Extract the (X, Y) coordinate from the center of the cell holding the provided text.  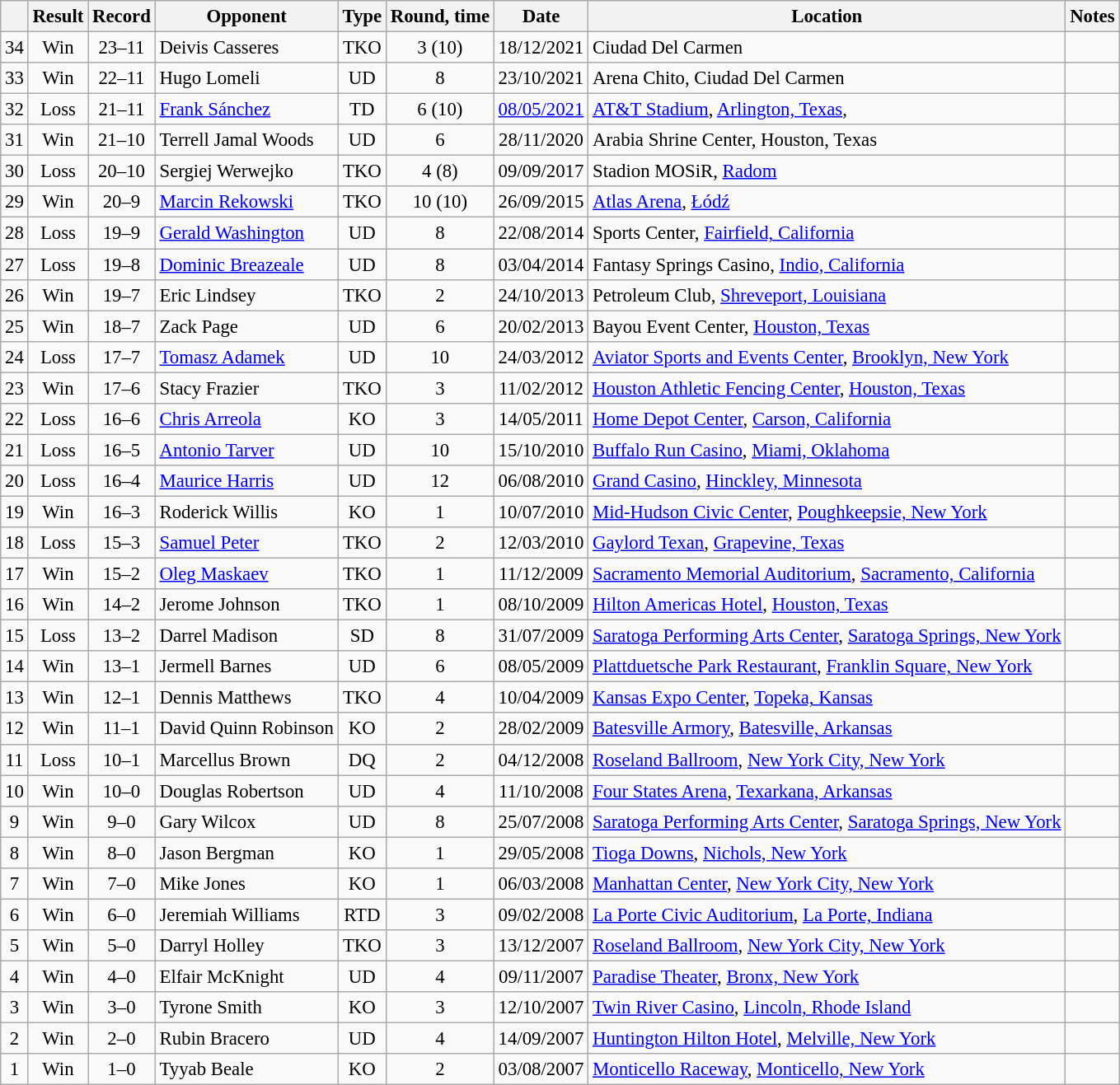
31 (15, 140)
6–0 (122, 914)
06/03/2008 (541, 884)
Rubin Bracero (246, 1039)
Stadion MOSiR, Radom (827, 171)
23 (15, 388)
16–4 (122, 481)
28/02/2009 (541, 729)
Hugo Lomeli (246, 78)
19–7 (122, 295)
Gerald Washington (246, 233)
26/09/2015 (541, 202)
17 (15, 574)
31/07/2009 (541, 636)
24 (15, 357)
Jermell Barnes (246, 666)
30 (15, 171)
21–11 (122, 110)
Record (122, 16)
Buffalo Run Casino, Miami, Oklahoma (827, 450)
Batesville Armory, Batesville, Arkansas (827, 729)
Chris Arreola (246, 419)
5–0 (122, 946)
16–3 (122, 512)
11/10/2008 (541, 791)
Arena Chito, Ciudad Del Carmen (827, 78)
25 (15, 326)
Tioga Downs, Nichols, New York (827, 853)
Stacy Frazier (246, 388)
3 (10) (440, 48)
08/10/2009 (541, 605)
Jeremiah Williams (246, 914)
Houston Athletic Fencing Center, Houston, Texas (827, 388)
Ciudad Del Carmen (827, 48)
16–5 (122, 450)
Date (541, 16)
29/05/2008 (541, 853)
Marcellus Brown (246, 760)
17–7 (122, 357)
18 (15, 543)
03/08/2007 (541, 1069)
12–1 (122, 698)
13/12/2007 (541, 946)
26 (15, 295)
19–9 (122, 233)
8–0 (122, 853)
19–8 (122, 264)
19 (15, 512)
4 (8) (440, 171)
David Quinn Robinson (246, 729)
Deivis Casseres (246, 48)
Mid-Hudson Civic Center, Poughkeepsie, New York (827, 512)
Douglas Robertson (246, 791)
Elfair McKnight (246, 976)
AT&T Stadium, Arlington, Texas, (827, 110)
Tyyab Beale (246, 1069)
11–1 (122, 729)
14/05/2011 (541, 419)
Result (58, 16)
16–6 (122, 419)
09/09/2017 (541, 171)
17–6 (122, 388)
Notes (1093, 16)
33 (15, 78)
21–10 (122, 140)
27 (15, 264)
22/08/2014 (541, 233)
23/10/2021 (541, 78)
Antonio Tarver (246, 450)
14 (15, 666)
20–9 (122, 202)
7 (15, 884)
5 (15, 946)
20–10 (122, 171)
Opponent (246, 16)
13–2 (122, 636)
Twin River Casino, Lincoln, Rhode Island (827, 1008)
Dominic Breazeale (246, 264)
Aviator Sports and Events Center, Brooklyn, New York (827, 357)
Jason Bergman (246, 853)
12/03/2010 (541, 543)
25/07/2008 (541, 821)
10–1 (122, 760)
15 (15, 636)
06/08/2010 (541, 481)
20 (15, 481)
03/04/2014 (541, 264)
Samuel Peter (246, 543)
21 (15, 450)
10–0 (122, 791)
08/05/2021 (541, 110)
Arabia Shrine Center, Houston, Texas (827, 140)
Petroleum Club, Shreveport, Louisiana (827, 295)
13 (15, 698)
Bayou Event Center, Houston, Texas (827, 326)
Darrel Madison (246, 636)
24/10/2013 (541, 295)
10/07/2010 (541, 512)
12/10/2007 (541, 1008)
04/12/2008 (541, 760)
15–3 (122, 543)
22 (15, 419)
14–2 (122, 605)
4–0 (122, 976)
Fantasy Springs Casino, Indio, California (827, 264)
Paradise Theater, Bronx, New York (827, 976)
TD (362, 110)
Oleg Maskaev (246, 574)
Sergiej Werwejko (246, 171)
La Porte Civic Auditorium, La Porte, Indiana (827, 914)
24/03/2012 (541, 357)
Darryl Holley (246, 946)
Kansas Expo Center, Topeka, Kansas (827, 698)
28 (15, 233)
Tomasz Adamek (246, 357)
7–0 (122, 884)
6 (10) (440, 110)
3–0 (122, 1008)
10 (10) (440, 202)
Eric Lindsey (246, 295)
Marcin Rekowski (246, 202)
Gary Wilcox (246, 821)
28/11/2020 (541, 140)
Grand Casino, Hinckley, Minnesota (827, 481)
15/10/2010 (541, 450)
Jerome Johnson (246, 605)
Sacramento Memorial Auditorium, Sacramento, California (827, 574)
SD (362, 636)
20/02/2013 (541, 326)
11 (15, 760)
22–11 (122, 78)
09/02/2008 (541, 914)
34 (15, 48)
15–2 (122, 574)
Huntington Hilton Hotel, Melville, New York (827, 1039)
2–0 (122, 1039)
Dennis Matthews (246, 698)
Zack Page (246, 326)
10/04/2009 (541, 698)
08/05/2009 (541, 666)
Atlas Arena, Łódź (827, 202)
Mike Jones (246, 884)
Frank Sánchez (246, 110)
RTD (362, 914)
Location (827, 16)
9–0 (122, 821)
Plattduetsche Park Restaurant, Franklin Square, New York (827, 666)
Sports Center, Fairfield, California (827, 233)
1–0 (122, 1069)
Manhattan Center, New York City, New York (827, 884)
Terrell Jamal Woods (246, 140)
14/09/2007 (541, 1039)
11/02/2012 (541, 388)
11/12/2009 (541, 574)
Maurice Harris (246, 481)
16 (15, 605)
09/11/2007 (541, 976)
9 (15, 821)
Tyrone Smith (246, 1008)
Hilton Americas Hotel, Houston, Texas (827, 605)
Gaylord Texan, Grapevine, Texas (827, 543)
Monticello Raceway, Monticello, New York (827, 1069)
DQ (362, 760)
13–1 (122, 666)
29 (15, 202)
Round, time (440, 16)
32 (15, 110)
Type (362, 16)
Four States Arena, Texarkana, Arkansas (827, 791)
23–11 (122, 48)
18–7 (122, 326)
18/12/2021 (541, 48)
Roderick Willis (246, 512)
Home Depot Center, Carson, California (827, 419)
